Locate the cell with the specified text and output its [X, Y] center coordinate. 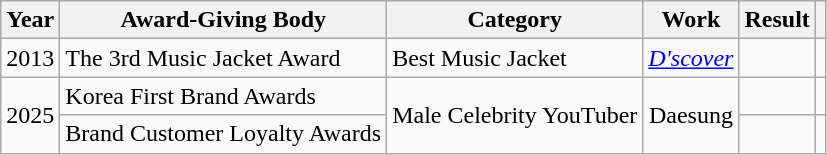
Brand Customer Loyalty Awards [224, 134]
Work [691, 20]
D'scover [691, 58]
Daesung [691, 115]
Category [515, 20]
The 3rd Music Jacket Award [224, 58]
2013 [30, 58]
Best Music Jacket [515, 58]
Year [30, 20]
Award-Giving Body [224, 20]
Male Celebrity YouTuber [515, 115]
Korea First Brand Awards [224, 96]
Result [777, 20]
2025 [30, 115]
